Scan for the cell matching the given text and deliver its [X, Y] coordinate at center. 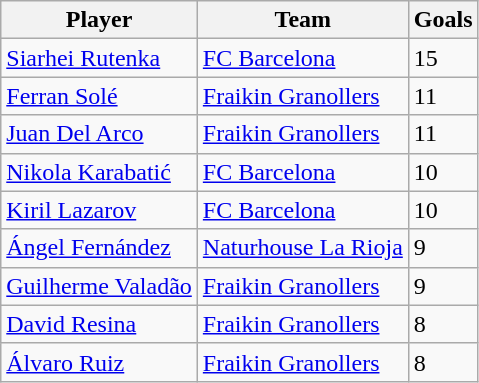
Team [302, 20]
Guilherme Valadão [100, 286]
Nikola Karabatić [100, 172]
Ángel Fernández [100, 248]
Juan Del Arco [100, 134]
Ferran Solé [100, 96]
Kiril Lazarov [100, 210]
Siarhei Rutenka [100, 58]
Player [100, 20]
Álvaro Ruiz [100, 362]
Naturhouse La Rioja [302, 248]
Goals [443, 20]
David Resina [100, 324]
15 [443, 58]
